Extract the [X, Y] coordinate from the center of the cell holding the provided text.  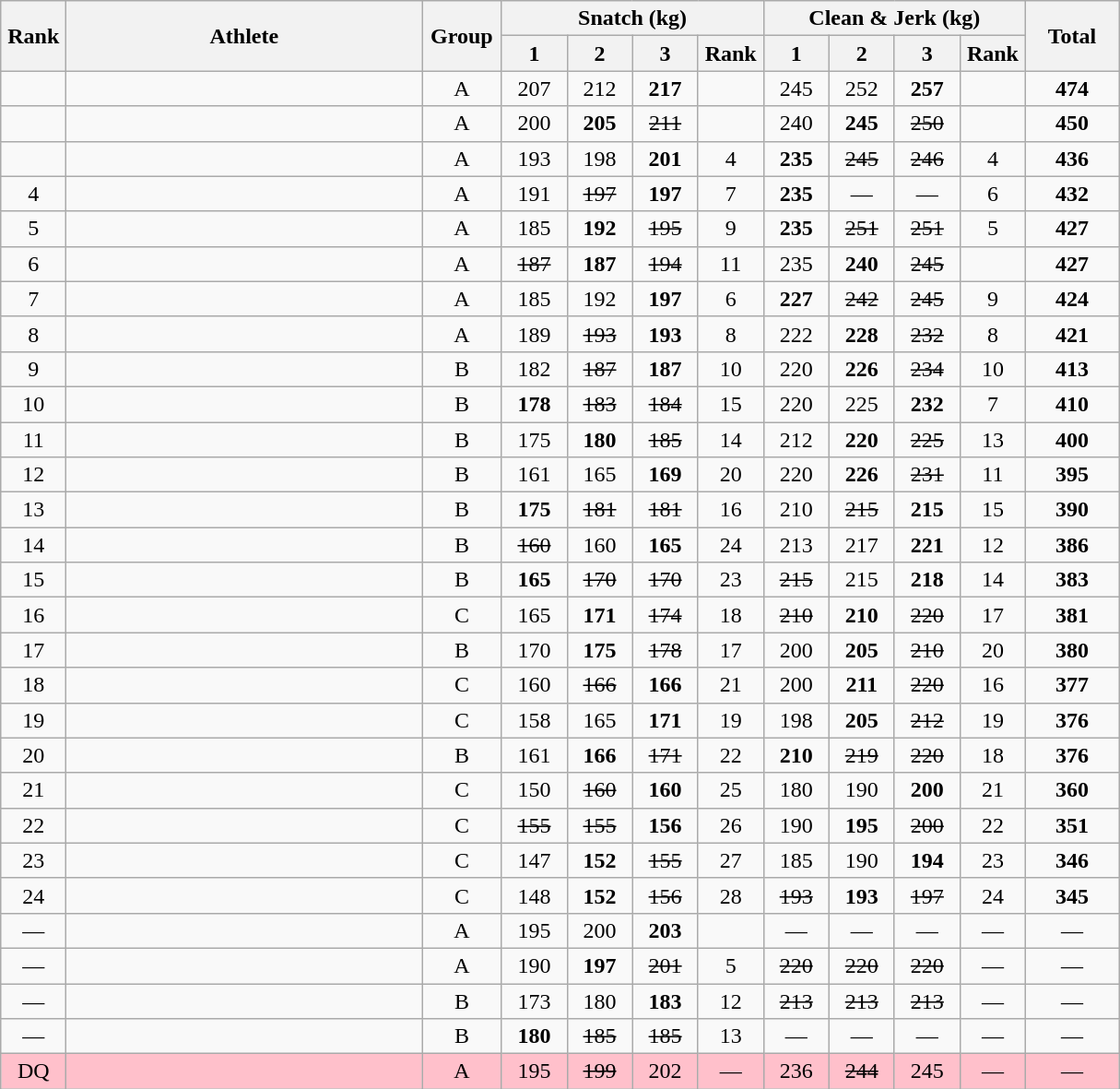
436 [1071, 159]
346 [1071, 860]
228 [861, 334]
Total [1071, 36]
432 [1071, 194]
184 [666, 404]
231 [927, 475]
424 [1071, 299]
Snatch (kg) [632, 18]
173 [535, 1000]
246 [927, 159]
218 [927, 580]
222 [796, 334]
395 [1071, 475]
203 [666, 930]
26 [730, 825]
386 [1071, 545]
413 [1071, 369]
242 [861, 299]
169 [666, 475]
147 [535, 860]
27 [730, 860]
148 [535, 895]
400 [1071, 440]
221 [927, 545]
DQ [33, 1071]
252 [861, 89]
202 [666, 1071]
Clean & Jerk (kg) [894, 18]
474 [1071, 89]
150 [535, 790]
380 [1071, 650]
377 [1071, 685]
250 [927, 124]
Group [462, 36]
219 [861, 755]
25 [730, 790]
244 [861, 1071]
28 [730, 895]
234 [927, 369]
450 [1071, 124]
360 [1071, 790]
390 [1071, 510]
158 [535, 720]
345 [1071, 895]
182 [535, 369]
257 [927, 89]
421 [1071, 334]
383 [1071, 580]
189 [535, 334]
410 [1071, 404]
174 [666, 615]
Athlete [244, 36]
351 [1071, 825]
381 [1071, 615]
207 [535, 89]
191 [535, 194]
227 [796, 299]
236 [796, 1071]
199 [599, 1071]
